Scan for the cell matching the given text and deliver its [X, Y] coordinate at center. 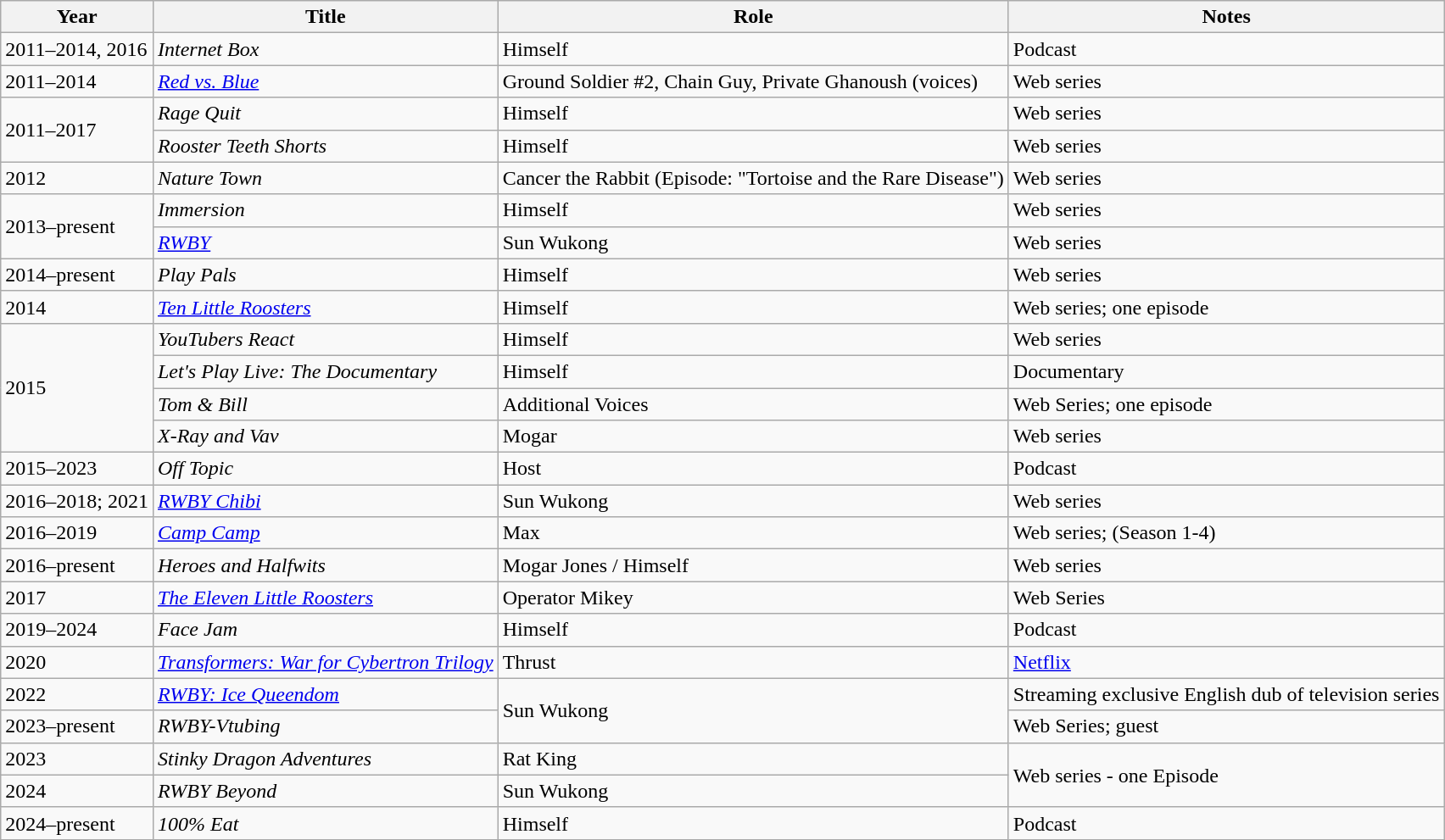
2023–present [77, 726]
Documentary [1226, 371]
Rooster Teeth Shorts [326, 146]
2013–present [77, 226]
Let's Play Live: The Documentary [326, 371]
Rat King [753, 759]
RWBY Beyond [326, 791]
2012 [77, 178]
Notes [1226, 17]
2022 [77, 694]
Web Series; one episode [1226, 404]
Streaming exclusive English dub of television series [1226, 694]
Web series - one Episode [1226, 775]
2011–2014, 2016 [77, 49]
2024–present [77, 823]
X-Ray and Vav [326, 437]
Ground Soldier #2, Chain Guy, Private Ghanoush (voices) [753, 81]
Immersion [326, 210]
Red vs. Blue [326, 81]
Off Topic [326, 469]
Play Pals [326, 275]
Camp Camp [326, 533]
2011–2014 [77, 81]
2014 [77, 307]
The Eleven Little Roosters [326, 598]
Max [753, 533]
Web series; (Season 1-4) [1226, 533]
Internet Box [326, 49]
Role [753, 17]
RWBY [326, 242]
2017 [77, 598]
Netflix [1226, 662]
2023 [77, 759]
RWBY: Ice Queendom [326, 694]
Transformers: War for Cybertron Trilogy [326, 662]
Additional Voices [753, 404]
RWBY Chibi [326, 501]
Thrust [753, 662]
Web series; one episode [1226, 307]
Nature Town [326, 178]
RWBY-Vtubing [326, 726]
2015 [77, 387]
2020 [77, 662]
Rage Quit [326, 114]
Operator Mikey [753, 598]
Web Series [1226, 598]
2014–present [77, 275]
2019–2024 [77, 630]
Host [753, 469]
Stinky Dragon Adventures [326, 759]
2016–2018; 2021 [77, 501]
Web Series; guest [1226, 726]
2016–2019 [77, 533]
Heroes and Halfwits [326, 565]
Ten Little Roosters [326, 307]
Cancer the Rabbit (Episode: "Tortoise and the Rare Disease") [753, 178]
Mogar [753, 437]
2015–2023 [77, 469]
Year [77, 17]
Mogar Jones / Himself [753, 565]
2011–2017 [77, 130]
YouTubers React [326, 339]
100% Eat [326, 823]
2016–present [77, 565]
2024 [77, 791]
Title [326, 17]
Tom & Bill [326, 404]
Face Jam [326, 630]
